From the cell containing the given text, extract its center point as (X, Y) coordinate. 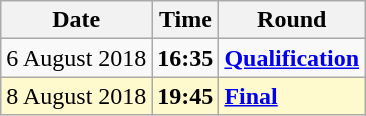
Date (76, 20)
Time (186, 20)
19:45 (186, 96)
Qualification (292, 58)
16:35 (186, 58)
Final (292, 96)
6 August 2018 (76, 58)
Round (292, 20)
8 August 2018 (76, 96)
